Search for the cell housing the specified text and yield its [X, Y] center coordinate. 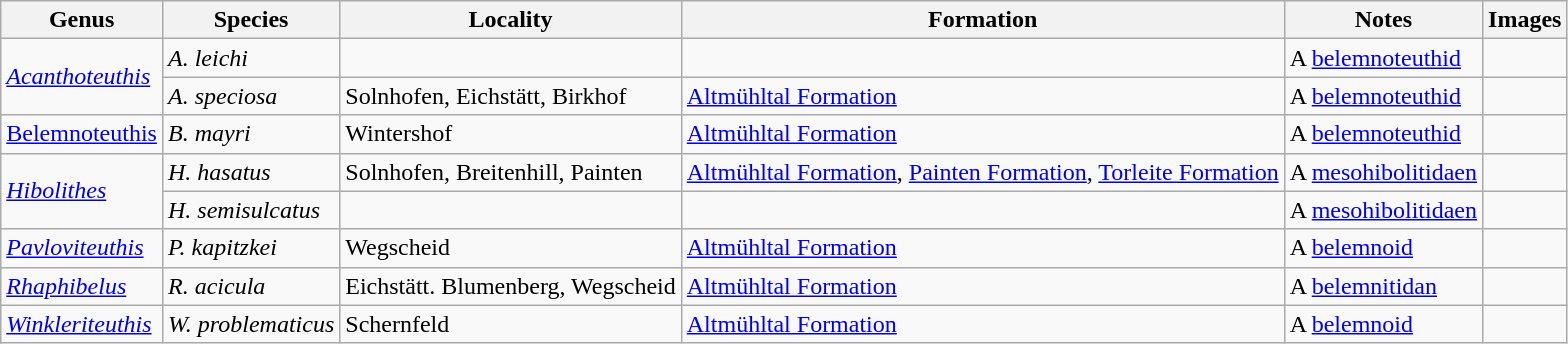
A. leichi [250, 58]
Pavloviteuthis [82, 248]
B. mayri [250, 134]
Genus [82, 20]
Schernfeld [511, 324]
Formation [982, 20]
Hibolithes [82, 191]
Images [1525, 20]
Solnhofen, Breitenhill, Painten [511, 172]
Species [250, 20]
Notes [1383, 20]
W. problematicus [250, 324]
R. acicula [250, 286]
Rhaphibelus [82, 286]
Wintershof [511, 134]
H. hasatus [250, 172]
Eichstätt. Blumenberg, Wegscheid [511, 286]
Locality [511, 20]
H. semisulcatus [250, 210]
A belemnitidan [1383, 286]
Solnhofen, Eichstätt, Birkhof [511, 96]
Wegscheid [511, 248]
Altmühltal Formation, Painten Formation, Torleite Formation [982, 172]
A. speciosa [250, 96]
Acanthoteuthis [82, 77]
P. kapitzkei [250, 248]
Winkleriteuthis [82, 324]
Belemnoteuthis [82, 134]
